Detect which cell encompasses the target text, then output its (x, y) center coordinate. 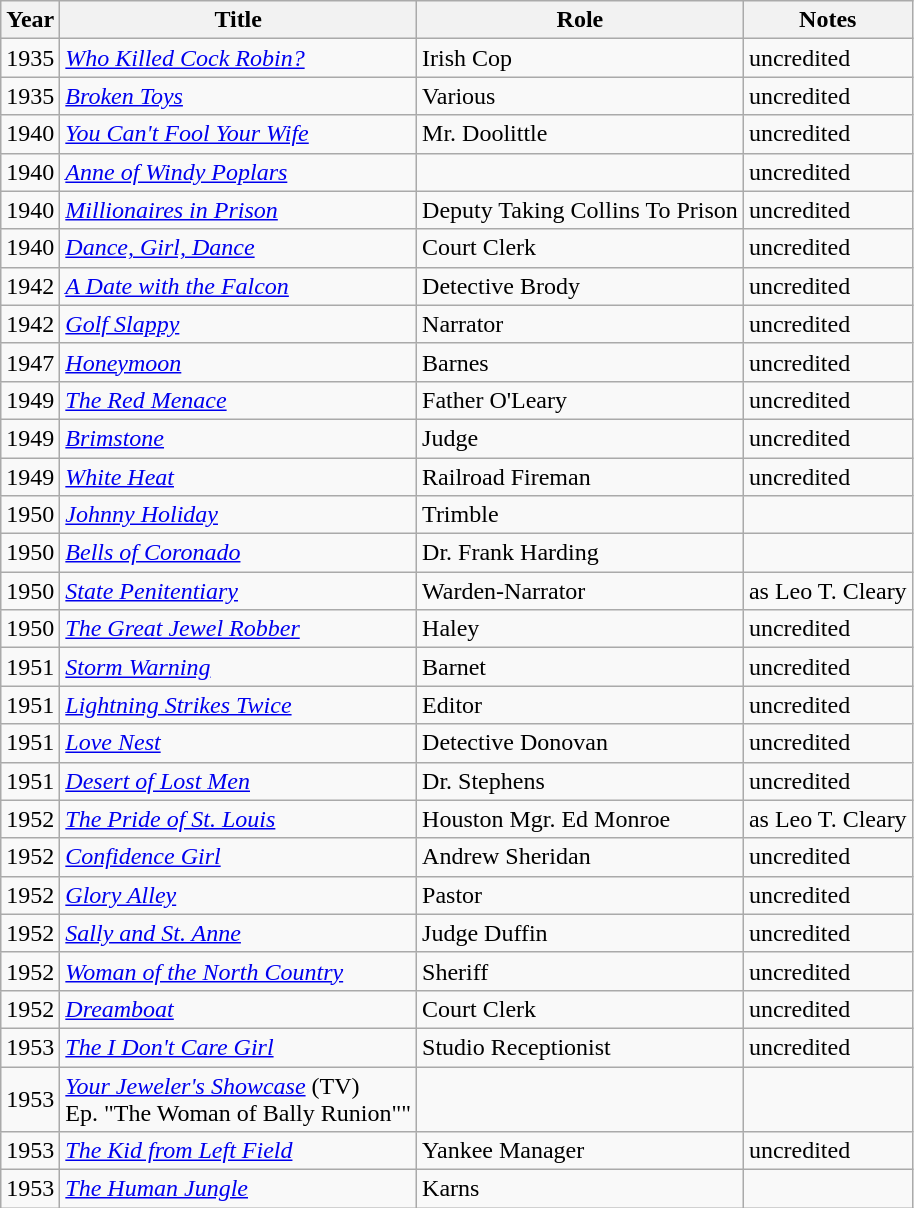
1947 (30, 362)
Dreamboat (238, 1009)
Title (238, 20)
Desert of Lost Men (238, 781)
Deputy Taking Collins To Prison (580, 210)
Storm Warning (238, 667)
Father O'Leary (580, 400)
Editor (580, 705)
A Date with the Falcon (238, 286)
Andrew Sheridan (580, 857)
Trimble (580, 515)
The Kid from Left Field (238, 1151)
The Great Jewel Robber (238, 629)
Yankee Manager (580, 1151)
Honeymoon (238, 362)
Karns (580, 1189)
Johnny Holiday (238, 515)
White Heat (238, 477)
Woman of the North Country (238, 971)
Love Nest (238, 743)
Role (580, 20)
Dr. Stephens (580, 781)
Railroad Fireman (580, 477)
Haley (580, 629)
Judge (580, 438)
The I Don't Care Girl (238, 1047)
Detective Brody (580, 286)
Various (580, 96)
Glory Alley (238, 895)
Confidence Girl (238, 857)
Millionaires in Prison (238, 210)
Warden-Narrator (580, 591)
Broken Toys (238, 96)
Lightning Strikes Twice (238, 705)
Barnet (580, 667)
Mr. Doolittle (580, 134)
Sheriff (580, 971)
Narrator (580, 324)
Houston Mgr. Ed Monroe (580, 819)
Pastor (580, 895)
Brimstone (238, 438)
Barnes (580, 362)
Notes (828, 20)
The Pride of St. Louis (238, 819)
State Penitentiary (238, 591)
The Human Jungle (238, 1189)
Golf Slappy (238, 324)
Sally and St. Anne (238, 933)
Bells of Coronado (238, 553)
Irish Cop (580, 58)
Anne of Windy Poplars (238, 172)
Dance, Girl, Dance (238, 248)
Year (30, 20)
Who Killed Cock Robin? (238, 58)
Judge Duffin (580, 933)
Dr. Frank Harding (580, 553)
You Can't Fool Your Wife (238, 134)
Detective Donovan (580, 743)
Your Jeweler's Showcase (TV)Ep. "The Woman of Bally Runion"" (238, 1098)
Studio Receptionist (580, 1047)
The Red Menace (238, 400)
